Return (x, y) of the center of cell containing provided text 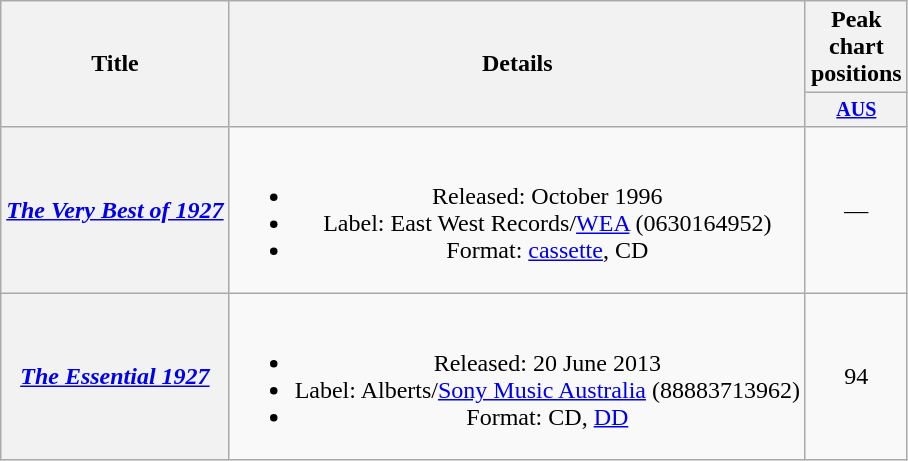
Released: 20 June 2013Label: Alberts/Sony Music Australia (88883713962)Format: CD, DD (517, 376)
94 (856, 376)
— (856, 210)
Peak chart positions (856, 47)
Title (115, 64)
The Very Best of 1927 (115, 210)
Released: October 1996Label: East West Records/WEA (0630164952)Format: cassette, CD (517, 210)
Details (517, 64)
The Essential 1927 (115, 376)
AUS (856, 110)
